Identify which cell holds the provided text, then report its [X, Y] central coordinate. 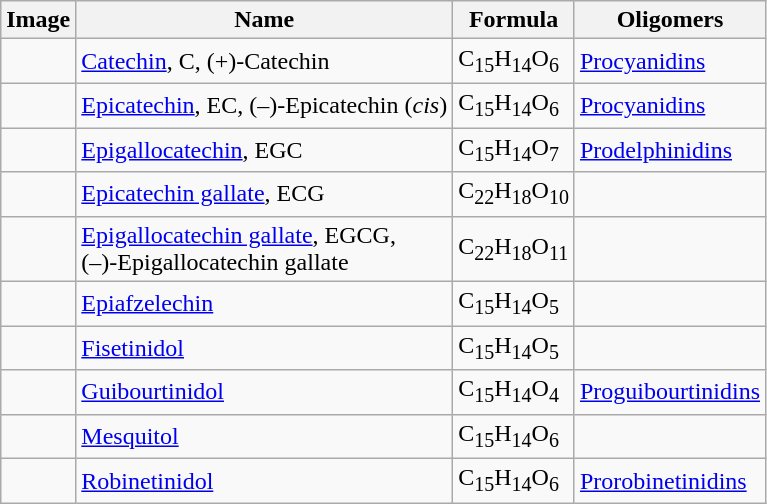
Proguibourtinidins [670, 392]
Formula [514, 20]
Epiafzelechin [264, 303]
Mesquitol [264, 436]
C15H14O7 [514, 150]
C22H18O11 [514, 248]
Prodelphinidins [670, 150]
C22H18O10 [514, 194]
Catechin, C, (+)-Catechin [264, 61]
Name [264, 20]
Epicatechin, EC, (–)-Epicatechin (cis) [264, 105]
Prorobinetinidins [670, 481]
Image [38, 20]
Guibourtinidol [264, 392]
Oligomers [670, 20]
Robinetinidol [264, 481]
Epigallocatechin gallate, EGCG,(–)-Epigallocatechin gallate [264, 248]
C15H14O4 [514, 392]
Epigallocatechin, EGC [264, 150]
Epicatechin gallate, ECG [264, 194]
Fisetinidol [264, 348]
